Extract the [x, y] coordinate from the center of the cell holding the provided text.  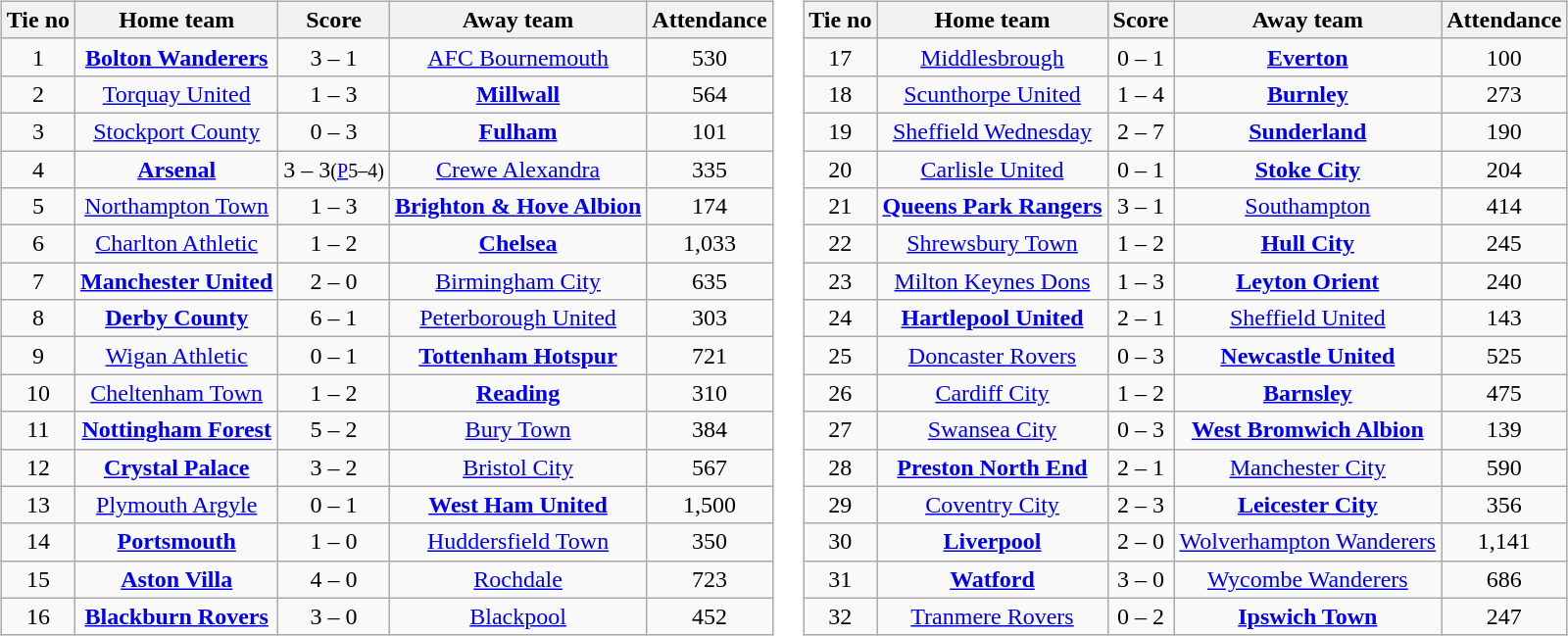
27 [841, 430]
Hartlepool United [992, 318]
139 [1504, 430]
Swansea City [992, 430]
6 [37, 244]
Birmingham City [517, 281]
10 [37, 393]
384 [710, 430]
11 [37, 430]
Everton [1307, 57]
19 [841, 131]
3 – 2 [334, 467]
Wycombe Wanderers [1307, 579]
335 [710, 170]
12 [37, 467]
5 [37, 207]
Portsmouth [176, 542]
7 [37, 281]
100 [1504, 57]
18 [841, 94]
Cardiff City [992, 393]
Torquay United [176, 94]
5 – 2 [334, 430]
29 [841, 505]
Rochdale [517, 579]
20 [841, 170]
143 [1504, 318]
356 [1504, 505]
2 – 7 [1141, 131]
30 [841, 542]
Chelsea [517, 244]
Queens Park Rangers [992, 207]
204 [1504, 170]
21 [841, 207]
14 [37, 542]
Doncaster Rovers [992, 356]
525 [1504, 356]
1 – 4 [1141, 94]
2 – 3 [1141, 505]
190 [1504, 131]
686 [1504, 579]
721 [710, 356]
Charlton Athletic [176, 244]
Middlesbrough [992, 57]
6 – 1 [334, 318]
452 [710, 616]
Hull City [1307, 244]
Shrewsbury Town [992, 244]
Aston Villa [176, 579]
15 [37, 579]
101 [710, 131]
Sheffield United [1307, 318]
1,033 [710, 244]
240 [1504, 281]
8 [37, 318]
Watford [992, 579]
4 – 0 [334, 579]
475 [1504, 393]
9 [37, 356]
4 [37, 170]
Nottingham Forest [176, 430]
13 [37, 505]
Huddersfield Town [517, 542]
273 [1504, 94]
310 [710, 393]
Manchester City [1307, 467]
17 [841, 57]
Crewe Alexandra [517, 170]
AFC Bournemouth [517, 57]
0 – 2 [1141, 616]
Scunthorpe United [992, 94]
Bury Town [517, 430]
Coventry City [992, 505]
1,500 [710, 505]
Brighton & Hove Albion [517, 207]
Manchester United [176, 281]
3 [37, 131]
Preston North End [992, 467]
1,141 [1504, 542]
Barnsley [1307, 393]
247 [1504, 616]
350 [710, 542]
1 – 0 [334, 542]
Carlisle United [992, 170]
Sunderland [1307, 131]
530 [710, 57]
174 [710, 207]
Peterborough United [517, 318]
24 [841, 318]
414 [1504, 207]
Blackpool [517, 616]
Bristol City [517, 467]
Burnley [1307, 94]
West Ham United [517, 505]
Derby County [176, 318]
2 [37, 94]
Ipswich Town [1307, 616]
Stoke City [1307, 170]
25 [841, 356]
Sheffield Wednesday [992, 131]
303 [710, 318]
Arsenal [176, 170]
16 [37, 616]
Leyton Orient [1307, 281]
31 [841, 579]
Stockport County [176, 131]
Liverpool [992, 542]
635 [710, 281]
Tranmere Rovers [992, 616]
Wolverhampton Wanderers [1307, 542]
Northampton Town [176, 207]
Millwall [517, 94]
Newcastle United [1307, 356]
Tottenham Hotspur [517, 356]
723 [710, 579]
245 [1504, 244]
1 [37, 57]
26 [841, 393]
Blackburn Rovers [176, 616]
Wigan Athletic [176, 356]
590 [1504, 467]
Fulham [517, 131]
Crystal Palace [176, 467]
Bolton Wanderers [176, 57]
Milton Keynes Dons [992, 281]
Plymouth Argyle [176, 505]
Reading [517, 393]
32 [841, 616]
28 [841, 467]
564 [710, 94]
23 [841, 281]
West Bromwich Albion [1307, 430]
Southampton [1307, 207]
3 – 3(P5–4) [334, 170]
Cheltenham Town [176, 393]
567 [710, 467]
22 [841, 244]
Leicester City [1307, 505]
